Output the (X, Y) coordinate of the center of the cell containing the given text.  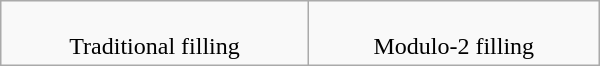
Traditional filling (155, 34)
Modulo-2 filling (454, 34)
